For the text-containing cell, return its midpoint in [x, y] coordinate format. 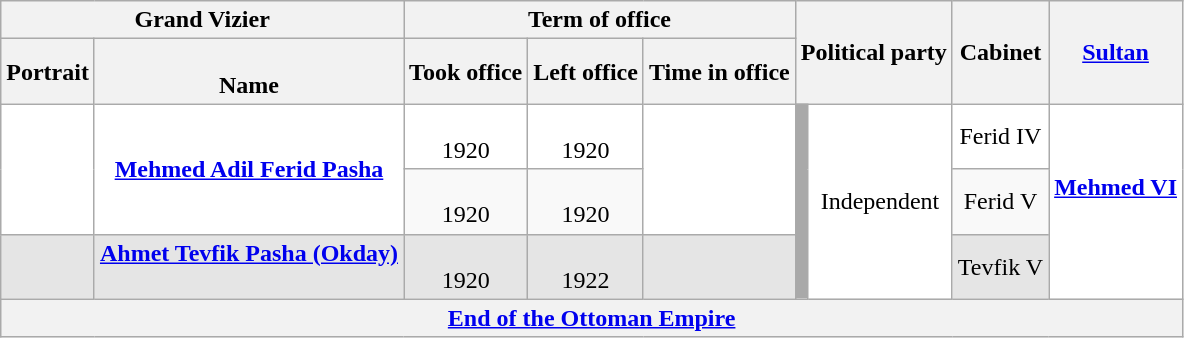
Left office [586, 72]
Tevfik V [1000, 266]
Term of office [600, 20]
Portrait [48, 72]
Political party [874, 52]
Independent [880, 202]
End of the Ottoman Empire [592, 318]
Ferid IV [1000, 136]
Mehmed Adil Ferid Pasha [248, 169]
Ahmet Tevfik Pasha (Okday) [248, 266]
Ferid V [1000, 202]
Grand Vizier [202, 20]
Name [248, 72]
Sultan [1116, 52]
Cabinet [1000, 52]
Mehmed VI [1116, 202]
1922 [586, 266]
Time in office [719, 72]
Took office [466, 72]
